Capture the cell that displays the provided text and extract its [x, y] central coordinate. 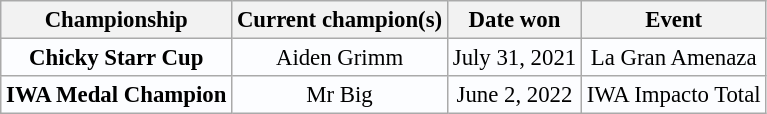
IWA Medal Champion [116, 95]
June 2, 2022 [514, 95]
Event [673, 20]
La Gran Amenaza [673, 58]
Chicky Starr Cup [116, 58]
Date won [514, 20]
IWA Impacto Total [673, 95]
Championship [116, 20]
Current champion(s) [340, 20]
Mr Big [340, 95]
Aiden Grimm [340, 58]
July 31, 2021 [514, 58]
